Output the [X, Y] coordinate of the center of the cell containing the given text.  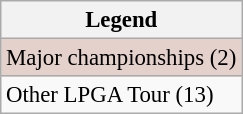
Other LPGA Tour (13) [122, 95]
Major championships (2) [122, 58]
Legend [122, 20]
